Scan for the cell matching the given text and deliver its [X, Y] coordinate at center. 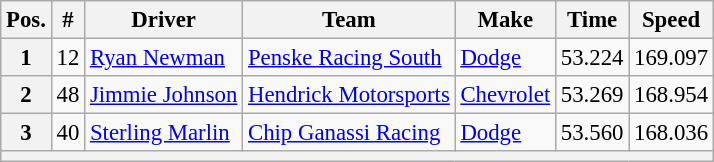
Hendrick Motorsports [349, 95]
Driver [164, 20]
169.097 [672, 58]
Chip Ganassi Racing [349, 133]
Ryan Newman [164, 58]
# [68, 20]
Make [505, 20]
Pos. [26, 20]
Chevrolet [505, 95]
53.560 [592, 133]
3 [26, 133]
Team [349, 20]
1 [26, 58]
Time [592, 20]
12 [68, 58]
48 [68, 95]
Penske Racing South [349, 58]
Jimmie Johnson [164, 95]
168.036 [672, 133]
53.269 [592, 95]
53.224 [592, 58]
2 [26, 95]
168.954 [672, 95]
Sterling Marlin [164, 133]
Speed [672, 20]
40 [68, 133]
